Capture the cell that displays the provided text and extract its (x, y) central coordinate. 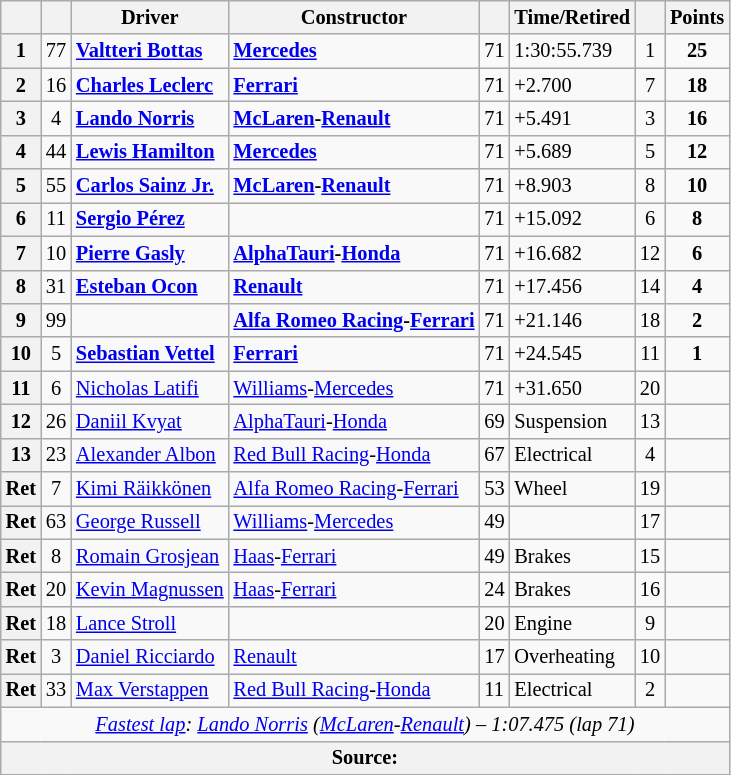
53 (494, 489)
Nicholas Latifi (150, 388)
Alexander Albon (150, 455)
+8.903 (572, 186)
+31.650 (572, 388)
Sebastian Vettel (150, 354)
+5.491 (572, 118)
Sergio Pérez (150, 219)
33 (56, 690)
Time/Retired (572, 17)
1:30:55.739 (572, 51)
Pierre Gasly (150, 253)
24 (494, 589)
Fastest lap: Lando Norris (McLaren-Renault) – 1:07.475 (lap 71) (365, 724)
+2.700 (572, 85)
Lando Norris (150, 118)
14 (650, 287)
Romain Grosjean (150, 556)
Engine (572, 623)
15 (650, 556)
+15.092 (572, 219)
26 (56, 421)
+5.689 (572, 152)
23 (56, 455)
Valtteri Bottas (150, 51)
George Russell (150, 522)
Wheel (572, 489)
25 (697, 51)
19 (650, 489)
Daniil Kvyat (150, 421)
Lance Stroll (150, 623)
Carlos Sainz Jr. (150, 186)
Charles Leclerc (150, 85)
+16.682 (572, 253)
44 (56, 152)
Esteban Ocon (150, 287)
+21.146 (572, 320)
Overheating (572, 657)
Kevin Magnussen (150, 589)
69 (494, 421)
67 (494, 455)
Source: (365, 758)
Lewis Hamilton (150, 152)
77 (56, 51)
Driver (150, 17)
Daniel Ricciardo (150, 657)
63 (56, 522)
Max Verstappen (150, 690)
55 (56, 186)
Kimi Räikkönen (150, 489)
31 (56, 287)
Suspension (572, 421)
99 (56, 320)
+24.545 (572, 354)
Points (697, 17)
+17.456 (572, 287)
Constructor (354, 17)
